Capture the cell that displays the provided text and extract its (x, y) central coordinate. 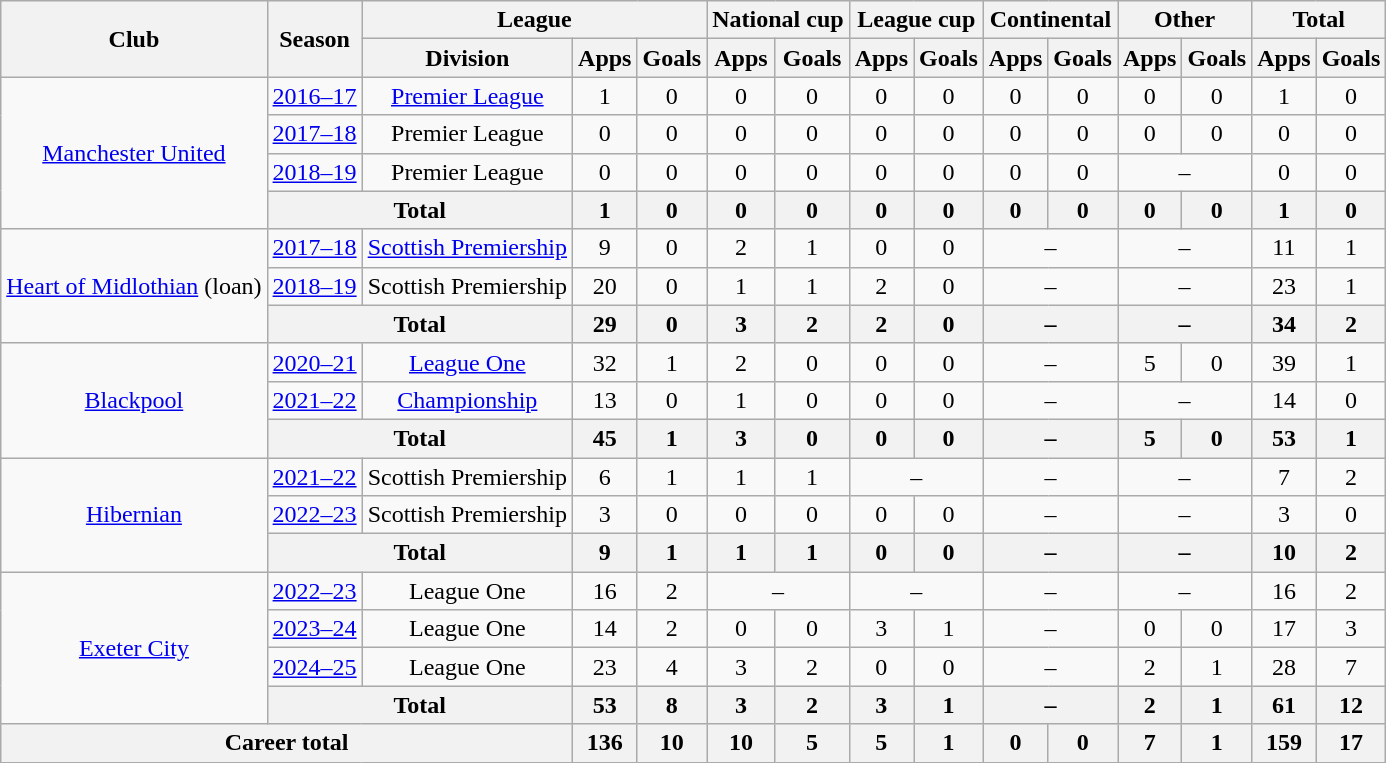
Heart of Midlothian (loan) (134, 286)
Club (134, 39)
2016–17 (314, 96)
National cup (778, 20)
61 (1284, 705)
20 (605, 286)
159 (1284, 743)
45 (605, 438)
Manchester United (134, 153)
39 (1284, 362)
13 (605, 400)
Career total (287, 743)
8 (672, 705)
2024–25 (314, 667)
Continental (1050, 20)
League (534, 20)
2020–21 (314, 362)
Exeter City (134, 648)
2023–24 (314, 629)
Division (467, 58)
Blackpool (134, 400)
Season (314, 39)
28 (1284, 667)
Other (1185, 20)
29 (605, 324)
136 (605, 743)
6 (605, 477)
11 (1284, 248)
League cup (916, 20)
4 (672, 667)
32 (605, 362)
34 (1284, 324)
Hibernian (134, 515)
Championship (467, 400)
12 (1351, 705)
